Identify which cell holds the provided text, then report its (X, Y) central coordinate. 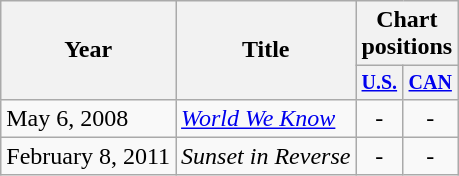
World We Know (266, 118)
May 6, 2008 (88, 118)
Sunset in Reverse (266, 156)
U.S. (380, 82)
Year (88, 50)
Chart positions (407, 34)
CAN (430, 82)
February 8, 2011 (88, 156)
Title (266, 50)
